From the cell containing the given text, extract its center point as (x, y) coordinate. 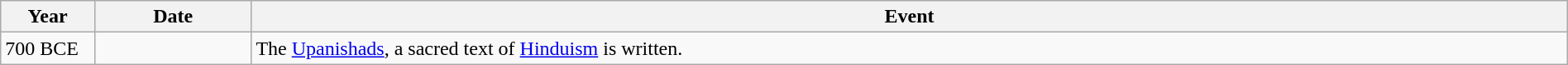
The Upanishads, a sacred text of Hinduism is written. (910, 48)
Date (172, 17)
Year (48, 17)
700 BCE (48, 48)
Event (910, 17)
